Identify which cell holds the provided text, then report its [X, Y] central coordinate. 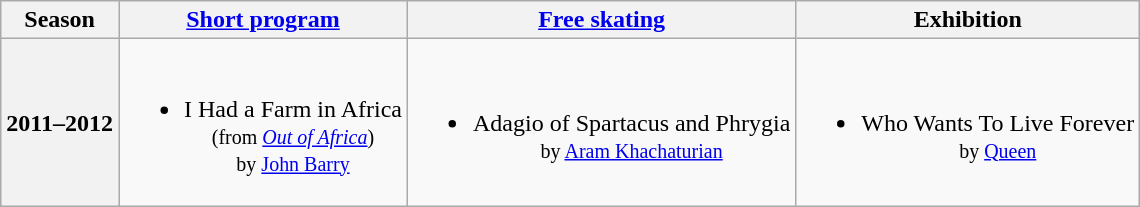
I Had a Farm in Africa (from Out of Africa) by John Barry [262, 122]
Season [60, 20]
Adagio of Spartacus and Phrygia by Aram Khachaturian [601, 122]
2011–2012 [60, 122]
Short program [262, 20]
Who Wants To Live Forever by Queen [968, 122]
Free skating [601, 20]
Exhibition [968, 20]
